Scan for the cell matching the given text and deliver its [X, Y] coordinate at center. 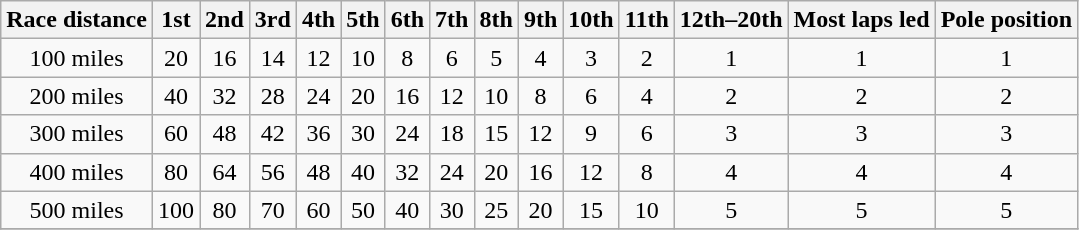
9 [591, 134]
50 [363, 210]
25 [496, 210]
Most laps led [862, 20]
64 [225, 172]
400 miles [77, 172]
28 [272, 96]
300 miles [77, 134]
200 miles [77, 96]
56 [272, 172]
2nd [225, 20]
500 miles [77, 210]
11th [646, 20]
42 [272, 134]
1st [176, 20]
18 [452, 134]
7th [452, 20]
Pole position [1006, 20]
10th [591, 20]
36 [318, 134]
9th [540, 20]
4th [318, 20]
100 miles [77, 58]
Race distance [77, 20]
12th–20th [731, 20]
5th [363, 20]
8th [496, 20]
100 [176, 210]
6th [407, 20]
3rd [272, 20]
70 [272, 210]
14 [272, 58]
